Find where the given text appears and provide that cell's center as (X, Y) coordinate. 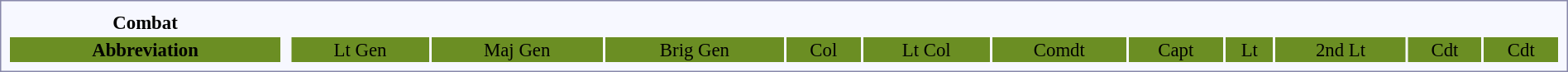
Lt Col (926, 50)
Combat (146, 22)
Lt (1250, 50)
Abbreviation (146, 50)
Brig Gen (695, 50)
Capt (1176, 50)
Maj Gen (518, 50)
Comdt (1059, 50)
2nd Lt (1341, 50)
Lt Gen (360, 50)
Col (824, 50)
